Search for the cell housing the specified text and yield its [X, Y] center coordinate. 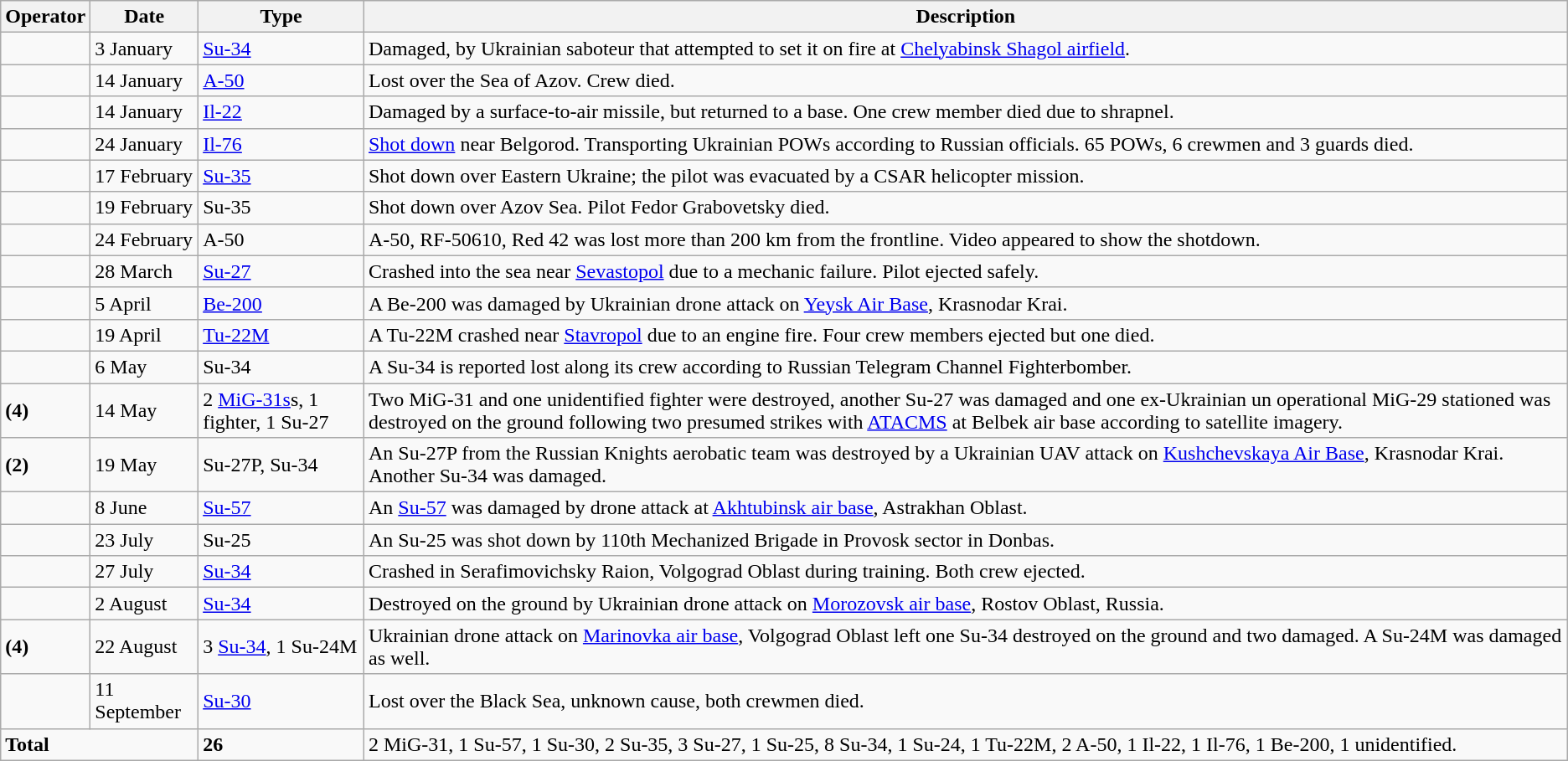
(2) [45, 465]
Lost over the Black Sea, unknown cause, both crewmen died. [965, 702]
Su-57 [281, 508]
Shot down over Eastern Ukraine; the pilot was evacuated by a CSAR helicopter mission. [965, 176]
27 July [144, 572]
23 July [144, 540]
24 February [144, 239]
Su-30 [281, 702]
Su-27P, Su-34 [281, 465]
Be-200 [281, 303]
17 February [144, 176]
8 June [144, 508]
Lost over the Sea of Azov. Crew died. [965, 80]
Il-22 [281, 112]
2 MiG-31, 1 Su-57, 1 Su-30, 2 Su-35, 3 Su-27, 1 Su-25, 8 Su-34, 1 Su-24, 1 Tu-22M, 2 A-50, 1 Il-22, 1 Il-76, 1 Be-200, 1 unidentified. [965, 744]
19 May [144, 465]
Damaged by a surface-to-air missile, but returned to a base. One crew member died due to shrapnel. [965, 112]
26 [281, 744]
Su-27 [281, 271]
Type [281, 17]
Shot down over Azov Sea. Pilot Fedor Grabovetsky died. [965, 208]
A-50, RF-50610, Red 42 was lost more than 200 km from the frontline. Video appeared to show the shotdown. [965, 239]
19 February [144, 208]
Il-76 [281, 144]
2 MiG-31ss, 1 fighter, 1 Su-27 [281, 410]
Crashed into the sea near Sevastopol due to a mechanic failure. Pilot ejected safely. [965, 271]
3 Su-34, 1 Su-24M [281, 646]
6 May [144, 367]
11 September [144, 702]
An Su-25 was shot down by 110th Mechanized Brigade in Provosk sector in Donbas. [965, 540]
5 April [144, 303]
Shot down near Belgorod. Transporting Ukrainian POWs according to Russian officials. 65 POWs, 6 crewmen and 3 guards died. [965, 144]
28 March [144, 271]
An Su-57 was damaged by drone attack at Akhtubinsk air base, Astrakhan Oblast. [965, 508]
A Tu-22M crashed near Stavropol due to an engine fire. Four crew members ejected but one died. [965, 335]
2 August [144, 604]
22 August [144, 646]
Total [100, 744]
Su-25 [281, 540]
24 January [144, 144]
Ukrainian drone attack on Marinovka air base, Volgograd Oblast left one Su-34 destroyed on the ground and two damaged. A Su-24M was damaged as well. [965, 646]
Operator [45, 17]
A Be-200 was damaged by Ukrainian drone attack on Yeysk Air Base, Krasnodar Krai. [965, 303]
Destroyed on the ground by Ukrainian drone attack on Morozovsk air base, Rostov Oblast, Russia. [965, 604]
3 January [144, 49]
14 May [144, 410]
Crashed in Serafimovichsky Raion, Volgograd Oblast during training. Both crew ejected. [965, 572]
Damaged, by Ukrainian saboteur that attempted to set it on fire at Chelyabinsk Shagol airfield. [965, 49]
Date [144, 17]
A Su-34 is reported lost along its crew according to Russian Telegram Channel Fighterbomber. [965, 367]
19 April [144, 335]
Description [965, 17]
Tu-22M [281, 335]
